For the text-containing cell, return its midpoint in [X, Y] coordinate format. 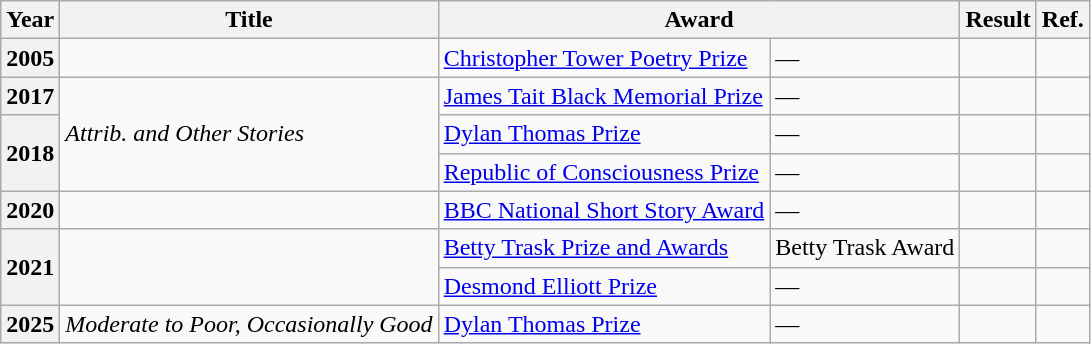
Christopher Tower Poetry Prize [604, 58]
James Tait Black Memorial Prize [604, 96]
2017 [30, 96]
Attrib. and Other Stories [249, 134]
2021 [30, 267]
BBC National Short Story Award [604, 210]
Betty Trask Award [865, 248]
Year [30, 20]
Republic of Consciousness Prize [604, 172]
Desmond Elliott Prize [604, 286]
2005 [30, 58]
Ref. [1062, 20]
Betty Trask Prize and Awards [604, 248]
Result [998, 20]
2020 [30, 210]
2018 [30, 153]
Title [249, 20]
Moderate to Poor, Occasionally Good [249, 324]
Award [699, 20]
2025 [30, 324]
